Find where the given text appears and provide that cell's center as (x, y) coordinate. 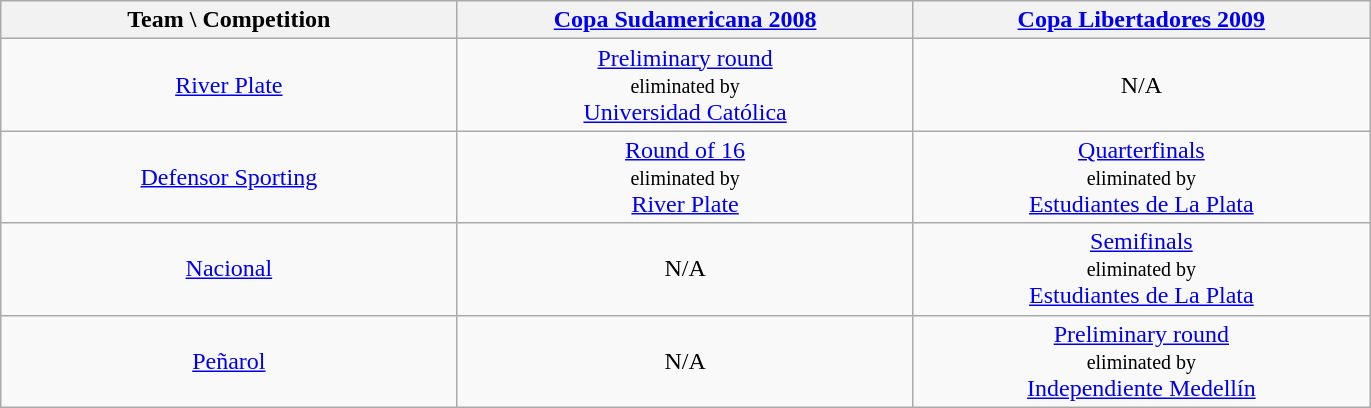
Preliminary round eliminated by Independiente Medellín (1141, 361)
Preliminary round eliminated by Universidad Católica (685, 85)
Nacional (229, 269)
Semifinals eliminated by Estudiantes de La Plata (1141, 269)
Round of 16 eliminated by River Plate (685, 177)
Team \ Competition (229, 20)
Copa Libertadores 2009 (1141, 20)
Defensor Sporting (229, 177)
Quarterfinals eliminated by Estudiantes de La Plata (1141, 177)
Copa Sudamericana 2008 (685, 20)
River Plate (229, 85)
Peñarol (229, 361)
